Provide the (X, Y) coordinate of the cell's center where the given text is located.  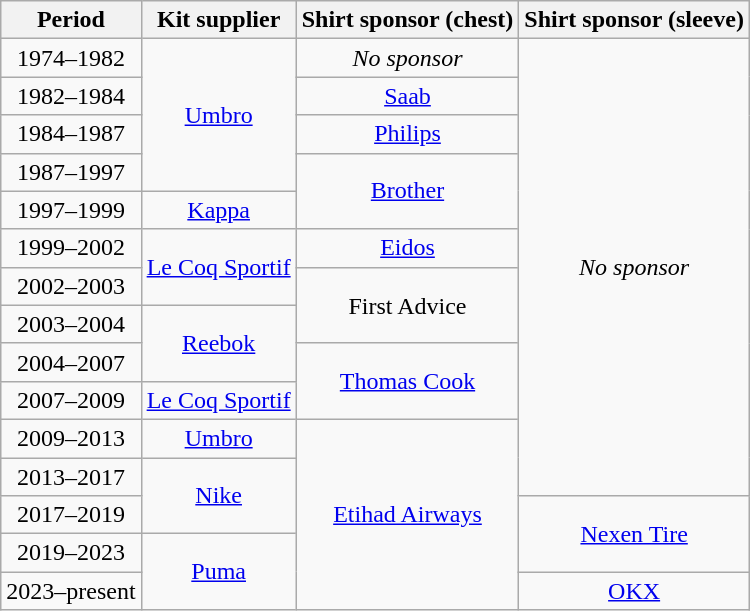
Brother (408, 191)
Shirt sponsor (sleeve) (634, 20)
1999–2002 (71, 248)
Etihad Airways (408, 514)
2017–2019 (71, 515)
2007–2009 (71, 400)
Period (71, 20)
2002–2003 (71, 286)
Thomas Cook (408, 381)
1987–1997 (71, 172)
Saab (408, 96)
2004–2007 (71, 362)
Nexen Tire (634, 534)
1982–1984 (71, 96)
Kappa (218, 210)
Shirt sponsor (chest) (408, 20)
First Advice (408, 305)
Kit supplier (218, 20)
Philips (408, 134)
Nike (218, 496)
Eidos (408, 248)
1984–1987 (71, 134)
2013–2017 (71, 477)
Reebok (218, 343)
1997–1999 (71, 210)
Puma (218, 572)
1974–1982 (71, 58)
2009–2013 (71, 438)
2003–2004 (71, 324)
2019–2023 (71, 553)
2023–present (71, 591)
OKX (634, 591)
